For the text-containing cell, return its midpoint in [x, y] coordinate format. 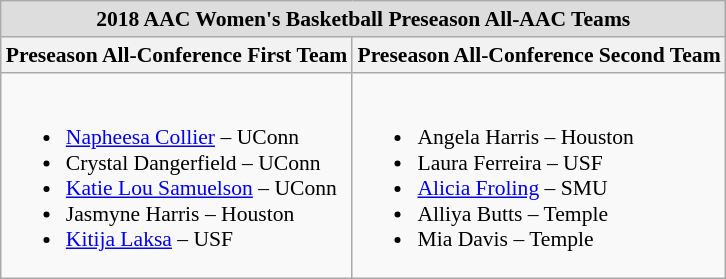
2018 AAC Women's Basketball Preseason All-AAC Teams [364, 19]
Napheesa Collier – UConnCrystal Dangerfield – UConnKatie Lou Samuelson – UConnJasmyne Harris – HoustonKitija Laksa – USF [177, 175]
Preseason All-Conference Second Team [538, 55]
Preseason All-Conference First Team [177, 55]
Angela Harris – HoustonLaura Ferreira – USFAlicia Froling – SMUAlliya Butts – TempleMia Davis – Temple [538, 175]
